Output the (x, y) coordinate of the center of the cell containing the given text.  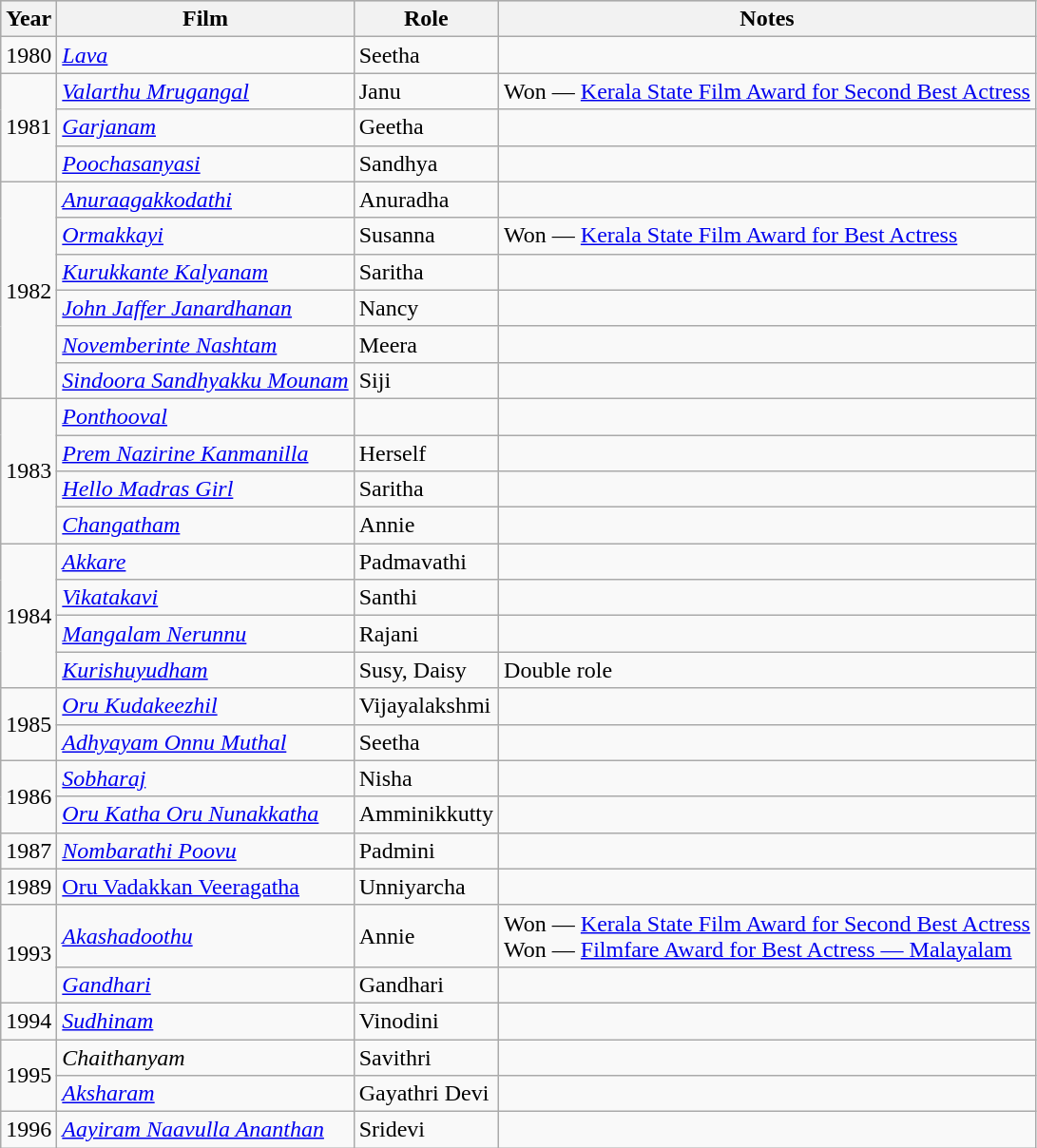
1993 (29, 954)
Savithri (426, 1058)
Santhi (426, 598)
Double role (768, 670)
Won — Kerala State Film Award for Second Best ActressWon — Filmfare Award for Best Actress — Malayalam (768, 935)
Gayathri Devi (426, 1094)
1996 (29, 1130)
Hello Madras Girl (205, 489)
Padmini (426, 851)
Anuradha (426, 200)
Amminikkutty (426, 814)
Unniyarcha (426, 887)
Sandhya (426, 163)
Meera (426, 344)
1981 (29, 127)
Sudhinam (205, 1021)
1982 (29, 290)
Vikatakavi (205, 598)
Lava (205, 55)
Aayiram Naavulla Ananthan (205, 1130)
Won — Kerala State Film Award for Second Best Actress (768, 91)
Kurukkante Kalyanam (205, 272)
Adhyayam Onnu Muthal (205, 742)
Oru Kudakeezhil (205, 706)
Won — Kerala State Film Award for Best Actress (768, 236)
Nombarathi Poovu (205, 851)
Mangalam Nerunnu (205, 634)
Vijayalakshmi (426, 706)
Janu (426, 91)
1984 (29, 616)
Vinodini (426, 1021)
Poochasanyasi (205, 163)
1985 (29, 724)
1980 (29, 55)
Sridevi (426, 1130)
1986 (29, 796)
Oru Katha Oru Nunakkatha (205, 814)
Anuraagakkodathi (205, 200)
Susy, Daisy (426, 670)
Aksharam (205, 1094)
Changatham (205, 526)
1983 (29, 470)
Prem Nazirine Kanmanilla (205, 453)
1989 (29, 887)
1995 (29, 1076)
Chaithanyam (205, 1058)
1994 (29, 1021)
Ponthooval (205, 416)
Nancy (426, 308)
Role (426, 19)
Film (205, 19)
Oru Vadakkan Veeragatha (205, 887)
Kurishuyudham (205, 670)
Akashadoothu (205, 935)
Akkare (205, 562)
Herself (426, 453)
Garjanam (205, 127)
Siji (426, 380)
Year (29, 19)
Susanna (426, 236)
Nisha (426, 778)
1987 (29, 851)
Sindoora Sandhyakku Mounam (205, 380)
Rajani (426, 634)
Padmavathi (426, 562)
Valarthu Mrugangal (205, 91)
Novemberinte Nashtam (205, 344)
Notes (768, 19)
John Jaffer Janardhanan (205, 308)
Ormakkayi (205, 236)
Geetha (426, 127)
Sobharaj (205, 778)
